Identify which cell holds the provided text, then report its [X, Y] central coordinate. 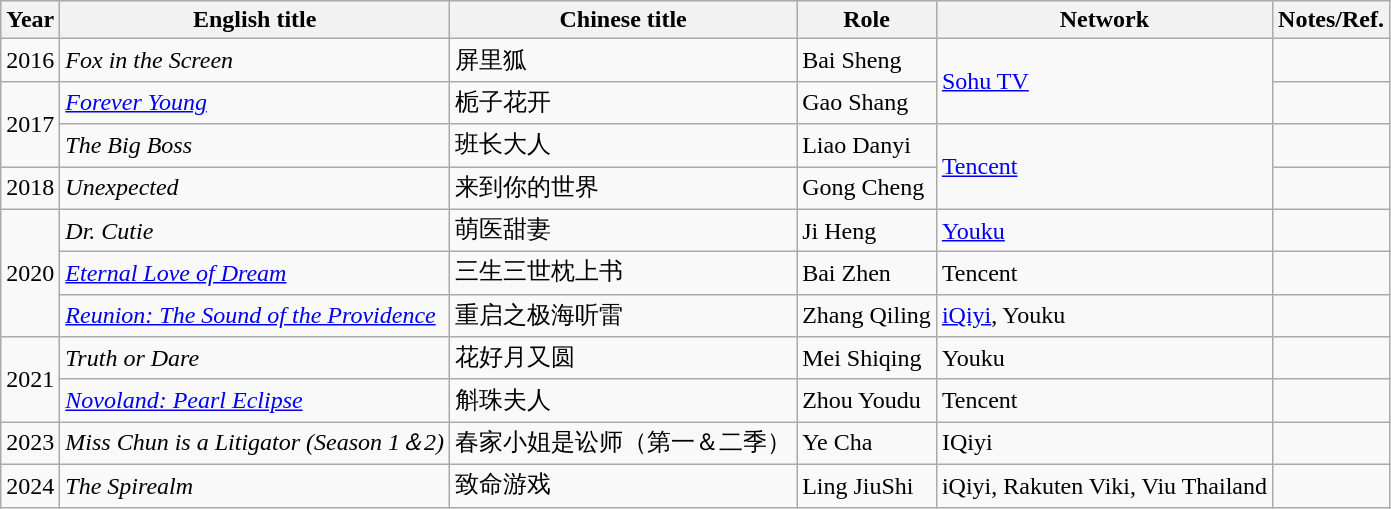
花好月又圆 [624, 358]
Zhou Youdu [867, 400]
Unexpected [255, 188]
Mei Shiqing [867, 358]
致命游戏 [624, 486]
Year [30, 20]
栀子花开 [624, 102]
Liao Danyi [867, 146]
Fox in the Screen [255, 60]
2017 [30, 124]
Chinese title [624, 20]
Role [867, 20]
班长大人 [624, 146]
2016 [30, 60]
Dr. Cutie [255, 230]
2018 [30, 188]
2020 [30, 273]
三生三世枕上书 [624, 274]
2023 [30, 444]
The Big Boss [255, 146]
Miss Chun is a Litigator (Season 1＆2) [255, 444]
Gao Shang [867, 102]
Forever Young [255, 102]
Sohu TV [1104, 82]
Eternal Love of Dream [255, 274]
Truth or Dare [255, 358]
来到你的世界 [624, 188]
The Spirealm [255, 486]
斛珠夫人 [624, 400]
IQiyi [1104, 444]
English title [255, 20]
Network [1104, 20]
Reunion: The Sound of the Providence [255, 316]
Ye Cha [867, 444]
Gong Cheng [867, 188]
Ji Heng [867, 230]
萌医甜妻 [624, 230]
2021 [30, 380]
Novoland: Pearl Eclipse [255, 400]
Bai Sheng [867, 60]
Bai Zhen [867, 274]
重启之极海听雷 [624, 316]
屏里狐 [624, 60]
2024 [30, 486]
Zhang Qiling [867, 316]
春家小姐是讼师（第一＆二季） [624, 444]
Notes/Ref. [1332, 20]
Ling JiuShi [867, 486]
iQiyi, Rakuten Viki, Viu Thailand [1104, 486]
iQiyi, Youku [1104, 316]
